Return (x, y) of the center of cell containing provided text 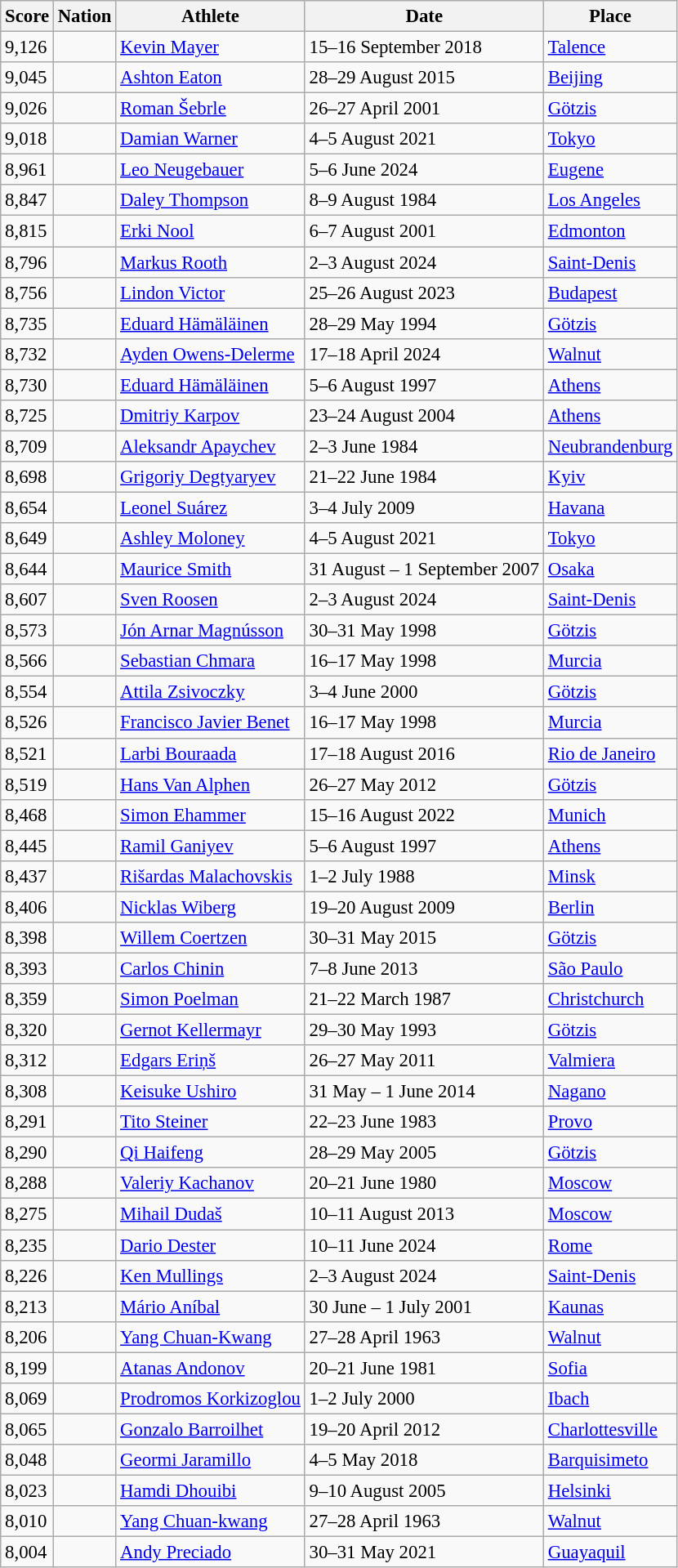
8,312 (28, 1061)
8,468 (28, 815)
8,554 (28, 692)
São Paulo (609, 968)
Christchurch (609, 999)
Qi Haifeng (211, 1153)
Sebastian Chmara (211, 661)
Kevin Mayer (211, 47)
29–30 May 1993 (424, 1030)
8,847 (28, 200)
Ramil Ganiyev (211, 846)
Gernot Kellermayr (211, 1030)
8,291 (28, 1122)
Mihail Dudaš (211, 1214)
8,649 (28, 538)
Larbi Bouraada (211, 753)
31 May – 1 June 2014 (424, 1092)
Mário Aníbal (211, 1307)
30 June – 1 July 2001 (424, 1307)
Talence (609, 47)
Provo (609, 1122)
17–18 August 2016 (424, 753)
23–24 August 2004 (424, 416)
20–21 June 1981 (424, 1368)
8,320 (28, 1030)
Daley Thompson (211, 200)
Minsk (609, 877)
8,732 (28, 354)
Guayaquil (609, 1552)
3–4 June 2000 (424, 692)
8–9 August 1984 (424, 200)
8,398 (28, 938)
Simon Poelman (211, 999)
Berlin (609, 907)
Nation (84, 16)
10–11 August 2013 (424, 1214)
Los Angeles (609, 200)
Maurice Smith (211, 570)
20–21 June 1980 (424, 1184)
Nagano (609, 1092)
Jón Arnar Magnússon (211, 631)
Hans Van Alphen (211, 784)
8,521 (28, 753)
28–29 May 1994 (424, 324)
Charlottesville (609, 1429)
Tito Steiner (211, 1122)
Geormi Jaramillo (211, 1460)
8,010 (28, 1521)
Sven Roosen (211, 600)
4–5 May 2018 (424, 1460)
Neubrandenburg (609, 446)
9–10 August 2005 (424, 1490)
28–29 May 2005 (424, 1153)
8,709 (28, 446)
8,815 (28, 231)
8,004 (28, 1552)
Damian Warner (211, 139)
30–31 May 1998 (424, 631)
Kyiv (609, 477)
Grigoriy Degtyaryev (211, 477)
6–7 August 2001 (424, 231)
8,644 (28, 570)
Athlete (211, 16)
3–4 July 2009 (424, 507)
Kaunas (609, 1307)
8,756 (28, 293)
8,393 (28, 968)
22–23 June 1983 (424, 1122)
Atanas Andonov (211, 1368)
Keisuke Ushiro (211, 1092)
Sofia (609, 1368)
21–22 March 1987 (424, 999)
10–11 June 2024 (424, 1245)
Beijing (609, 78)
Rišardas Malachovskis (211, 877)
8,288 (28, 1184)
8,698 (28, 477)
8,730 (28, 385)
Yang Chuan-Kwang (211, 1337)
Francisco Javier Benet (211, 723)
9,018 (28, 139)
Ashton Eaton (211, 78)
26–27 May 2012 (424, 784)
Havana (609, 507)
Erki Nool (211, 231)
8,607 (28, 600)
19–20 April 2012 (424, 1429)
1–2 July 1988 (424, 877)
31 August – 1 September 2007 (424, 570)
8,519 (28, 784)
Andy Preciado (211, 1552)
Rio de Janeiro (609, 753)
8,308 (28, 1092)
Edmonton (609, 231)
8,065 (28, 1429)
Roman Šebrle (211, 109)
8,526 (28, 723)
Place (609, 16)
8,048 (28, 1460)
5–6 June 2024 (424, 170)
Ibach (609, 1399)
Ken Mullings (211, 1275)
8,406 (28, 907)
Nicklas Wiberg (211, 907)
Edgars Eriņš (211, 1061)
Helsinki (609, 1490)
2–3 June 1984 (424, 446)
Aleksandr Apaychev (211, 446)
8,437 (28, 877)
19–20 August 2009 (424, 907)
8,069 (28, 1399)
9,126 (28, 47)
Hamdi Dhouibi (211, 1490)
Attila Zsivoczky (211, 692)
Markus Rooth (211, 262)
9,026 (28, 109)
8,961 (28, 170)
Willem Coertzen (211, 938)
Score (28, 16)
Gonzalo Barroilhet (211, 1429)
8,796 (28, 262)
Barquisimeto (609, 1460)
Prodromos Korkizoglou (211, 1399)
Rome (609, 1245)
Date (424, 16)
15–16 September 2018 (424, 47)
8,725 (28, 416)
Eugene (609, 170)
8,275 (28, 1214)
Dmitriy Karpov (211, 416)
Ayden Owens-Delerme (211, 354)
15–16 August 2022 (424, 815)
Carlos Chinin (211, 968)
Simon Ehammer (211, 815)
7–8 June 2013 (424, 968)
8,206 (28, 1337)
30–31 May 2015 (424, 938)
Valmiera (609, 1061)
30–31 May 2021 (424, 1552)
Valeriy Kachanov (211, 1184)
26–27 April 2001 (424, 109)
28–29 August 2015 (424, 78)
1–2 July 2000 (424, 1399)
8,735 (28, 324)
8,445 (28, 846)
Leonel Suárez (211, 507)
Osaka (609, 570)
8,235 (28, 1245)
8,023 (28, 1490)
9,045 (28, 78)
26–27 May 2011 (424, 1061)
8,290 (28, 1153)
Yang Chuan-kwang (211, 1521)
Leo Neugebauer (211, 170)
21–22 June 1984 (424, 477)
Munich (609, 815)
8,199 (28, 1368)
8,213 (28, 1307)
Budapest (609, 293)
8,359 (28, 999)
Lindon Victor (211, 293)
25–26 August 2023 (424, 293)
Dario Dester (211, 1245)
8,573 (28, 631)
8,654 (28, 507)
8,566 (28, 661)
8,226 (28, 1275)
Ashley Moloney (211, 538)
17–18 April 2024 (424, 354)
